Determine the [x, y] coordinate at the center of the cell enclosing the given text.  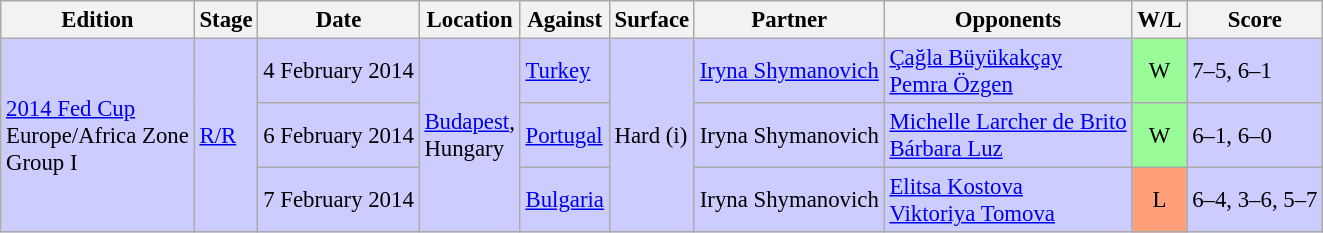
7 February 2014 [338, 200]
Date [338, 20]
Stage [226, 20]
Turkey [564, 72]
Bulgaria [564, 200]
7–5, 6–1 [1255, 72]
6–4, 3–6, 5–7 [1255, 200]
Edition [98, 20]
Hard (i) [652, 136]
6–1, 6–0 [1255, 136]
Portugal [564, 136]
L [1160, 200]
6 February 2014 [338, 136]
Çağla Büyükakçay Pemra Özgen [1008, 72]
4 February 2014 [338, 72]
Surface [652, 20]
W/L [1160, 20]
Partner [789, 20]
Michelle Larcher de Brito Bárbara Luz [1008, 136]
Location [470, 20]
Elitsa Kostova Viktoriya Tomova [1008, 200]
Opponents [1008, 20]
Budapest, Hungary [470, 136]
2014 Fed Cup Europe/Africa Zone Group I [98, 136]
R/R [226, 136]
Against [564, 20]
Score [1255, 20]
